Determine the (X, Y) coordinate at the center of the cell enclosing the given text.  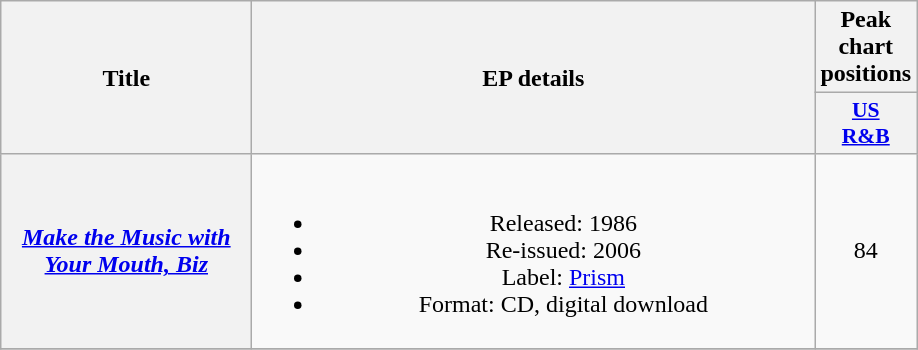
84 (866, 251)
US R&B (866, 124)
Released: 1986Re-issued: 2006Label: PrismFormat: CD, digital download (534, 251)
EP details (534, 78)
Make the Music with Your Mouth, Biz (126, 251)
Peak chart positions (866, 47)
Title (126, 78)
